Return the [x, y] coordinate for the center point of the cell that contains the specified text.  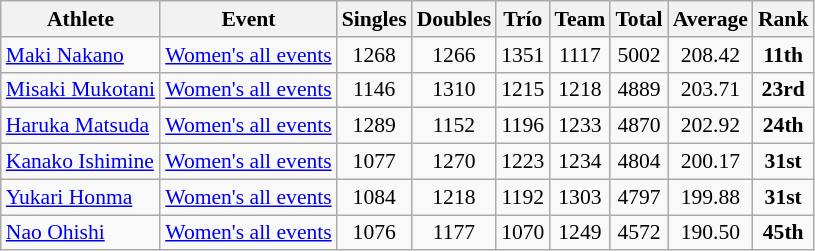
Average [710, 19]
208.42 [710, 55]
1223 [522, 162]
1215 [522, 90]
4870 [638, 126]
1303 [580, 197]
Maki Nakano [80, 55]
202.92 [710, 126]
1070 [522, 233]
4889 [638, 90]
1268 [374, 55]
Event [248, 19]
Team [580, 19]
24th [784, 126]
1152 [454, 126]
Doubles [454, 19]
1249 [580, 233]
203.71 [710, 90]
1233 [580, 126]
5002 [638, 55]
1289 [374, 126]
Total [638, 19]
Yukari Honma [80, 197]
1192 [522, 197]
Rank [784, 19]
1146 [374, 90]
1077 [374, 162]
199.88 [710, 197]
45th [784, 233]
1270 [454, 162]
Nao Ohishi [80, 233]
1196 [522, 126]
Singles [374, 19]
190.50 [710, 233]
Kanako Ishimine [80, 162]
200.17 [710, 162]
1117 [580, 55]
Misaki Mukotani [80, 90]
1234 [580, 162]
Athlete [80, 19]
1177 [454, 233]
4572 [638, 233]
1076 [374, 233]
Haruka Matsuda [80, 126]
23rd [784, 90]
Trío [522, 19]
4797 [638, 197]
1310 [454, 90]
1351 [522, 55]
11th [784, 55]
1084 [374, 197]
1266 [454, 55]
4804 [638, 162]
